For the text-containing cell, return its midpoint in (X, Y) coordinate format. 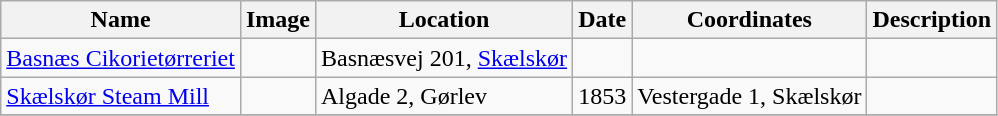
Vestergade 1, Skælskør (750, 96)
Algade 2, Gørlev (444, 96)
Date (602, 20)
Image (278, 20)
Name (121, 20)
Location (444, 20)
1853 (602, 96)
Coordinates (750, 20)
Description (932, 20)
Basnæsvej 201, Skælskør (444, 58)
Basnæs Cikorietørreriet (121, 58)
Skælskør Steam Mill (121, 96)
